Output the [X, Y] coordinate of the center of the cell containing the given text.  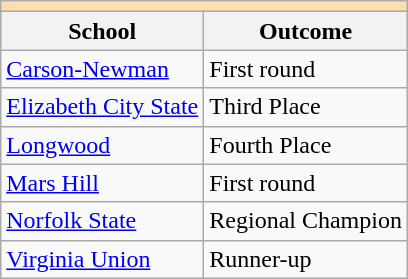
Norfolk State [102, 221]
Longwood [102, 145]
Fourth Place [306, 145]
Third Place [306, 107]
Elizabeth City State [102, 107]
Regional Champion [306, 221]
Carson-Newman [102, 69]
Outcome [306, 31]
Mars Hill [102, 183]
Virginia Union [102, 259]
Runner-up [306, 259]
School [102, 31]
